Find where the given text appears and provide that cell's center as (x, y) coordinate. 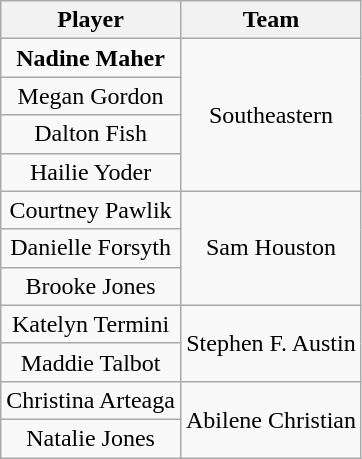
Abilene Christian (270, 419)
Stephen F. Austin (270, 343)
Danielle Forsyth (91, 248)
Natalie Jones (91, 438)
Brooke Jones (91, 286)
Sam Houston (270, 248)
Katelyn Termini (91, 324)
Maddie Talbot (91, 362)
Hailie Yoder (91, 172)
Courtney Pawlik (91, 210)
Team (270, 20)
Nadine Maher (91, 58)
Megan Gordon (91, 96)
Christina Arteaga (91, 400)
Dalton Fish (91, 134)
Player (91, 20)
Southeastern (270, 115)
